Locate the cell with the specified text and output its [x, y] center coordinate. 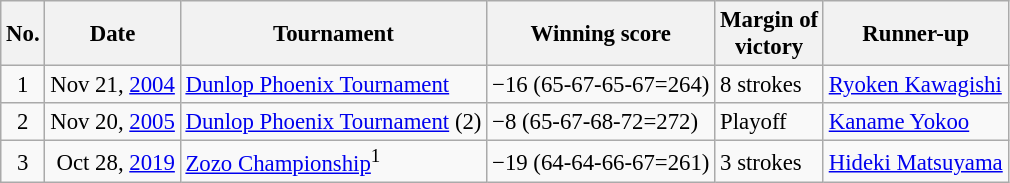
8 strokes [770, 85]
Nov 21, 2004 [112, 85]
Tournament [334, 34]
3 strokes [770, 162]
2 [23, 122]
−19 (64-64-66-67=261) [601, 162]
Runner-up [916, 34]
Playoff [770, 122]
1 [23, 85]
Ryoken Kawagishi [916, 85]
3 [23, 162]
Zozo Championship1 [334, 162]
No. [23, 34]
Oct 28, 2019 [112, 162]
Nov 20, 2005 [112, 122]
Winning score [601, 34]
Dunlop Phoenix Tournament [334, 85]
Kaname Yokoo [916, 122]
Date [112, 34]
−8 (65-67-68-72=272) [601, 122]
Hideki Matsuyama [916, 162]
Dunlop Phoenix Tournament (2) [334, 122]
Margin ofvictory [770, 34]
−16 (65-67-65-67=264) [601, 85]
